Output the [x, y] coordinate of the center of the cell containing the given text.  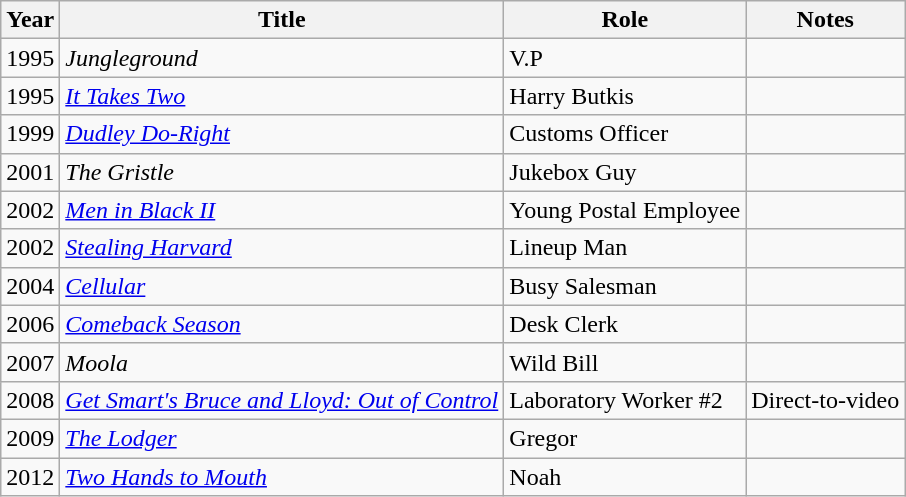
Jungleground [282, 58]
Dudley Do-Right [282, 134]
Gregor [625, 438]
Young Postal Employee [625, 210]
Busy Salesman [625, 286]
1999 [30, 134]
Men in Black II [282, 210]
Comeback Season [282, 324]
2008 [30, 400]
The Gristle [282, 172]
Year [30, 20]
2001 [30, 172]
Laboratory Worker #2 [625, 400]
2012 [30, 477]
Two Hands to Mouth [282, 477]
Notes [826, 20]
2007 [30, 362]
2004 [30, 286]
Stealing Harvard [282, 248]
Title [282, 20]
Cellular [282, 286]
The Lodger [282, 438]
Direct-to-video [826, 400]
Wild Bill [625, 362]
2006 [30, 324]
Harry Butkis [625, 96]
Get Smart's Bruce and Lloyd: Out of Control [282, 400]
Customs Officer [625, 134]
Lineup Man [625, 248]
Desk Clerk [625, 324]
2009 [30, 438]
Moola [282, 362]
It Takes Two [282, 96]
V.P [625, 58]
Jukebox Guy [625, 172]
Role [625, 20]
Noah [625, 477]
